Find where the given text appears and provide that cell's center as (x, y) coordinate. 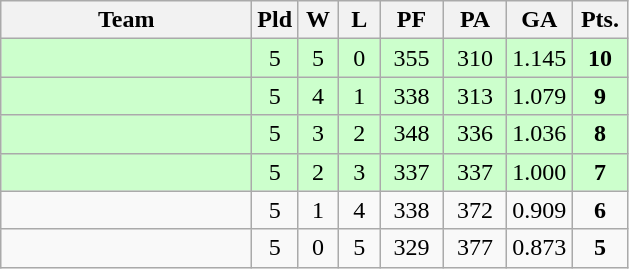
GA (540, 20)
1.079 (540, 96)
310 (475, 58)
L (360, 20)
W (318, 20)
1.036 (540, 134)
336 (475, 134)
313 (475, 96)
1.000 (540, 172)
355 (412, 58)
Pld (275, 20)
0.873 (540, 248)
1.145 (540, 58)
372 (475, 210)
PA (475, 20)
PF (412, 20)
0.909 (540, 210)
377 (475, 248)
9 (600, 96)
348 (412, 134)
8 (600, 134)
Team (126, 20)
329 (412, 248)
10 (600, 58)
Pts. (600, 20)
7 (600, 172)
6 (600, 210)
